Locate the cell with the specified text and output its (X, Y) center coordinate. 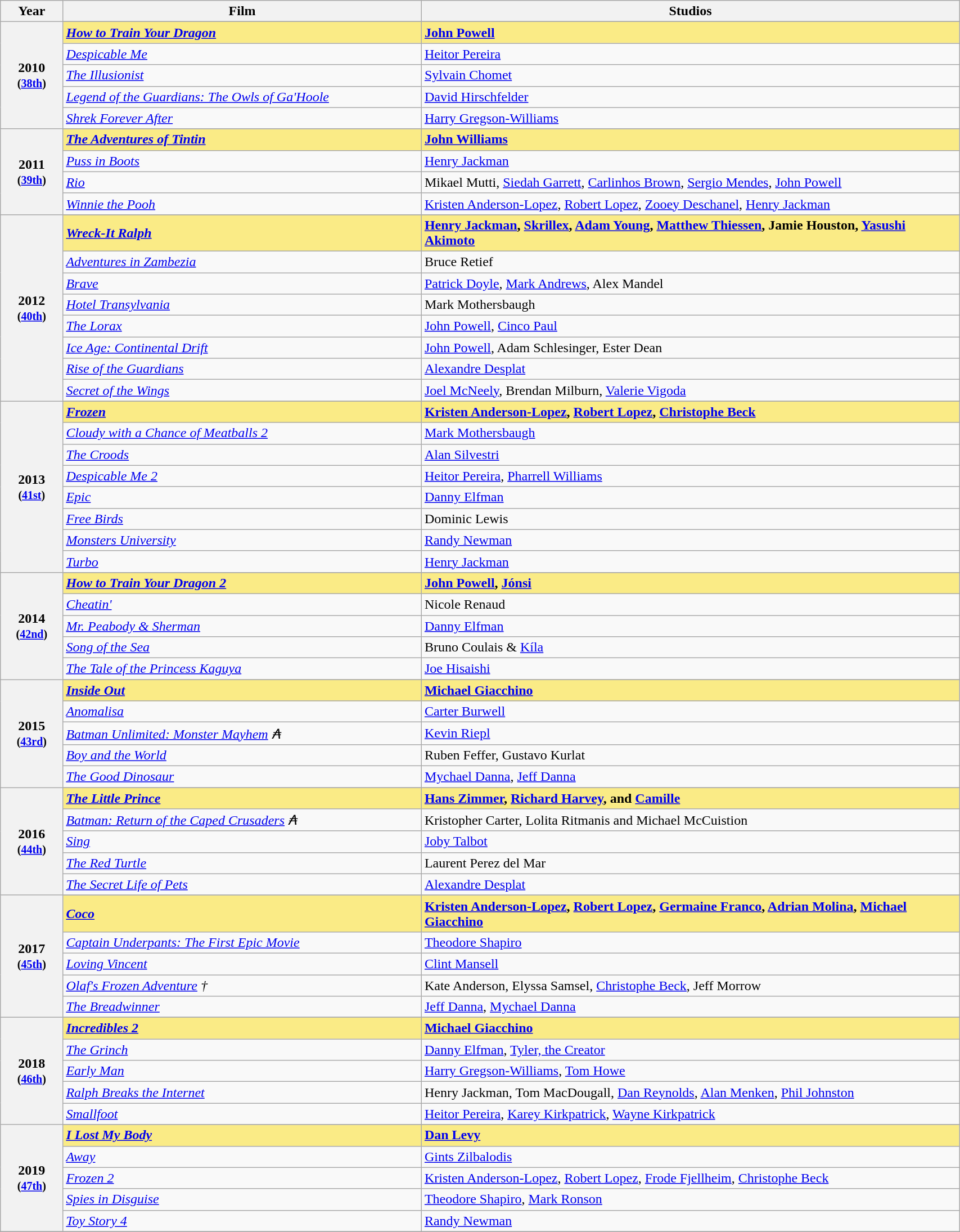
Loving Vincent (242, 964)
The Adventures of Tintin (242, 140)
Kristen Anderson-Lopez, Robert Lopez, Germaine Franco, Adrian Molina, Michael Giacchino (690, 914)
David Hirschfelder (690, 97)
Early Man (242, 1071)
The Grinch (242, 1050)
The Good Dinosaur (242, 776)
2015 (43rd) (31, 734)
Away (242, 1157)
2012 (40th) (31, 308)
Cloudy with a Chance of Meatballs 2 (242, 433)
Mr. Peabody & Sherman (242, 626)
Bruce Retief (690, 262)
Incredibles 2 (242, 1028)
John Powell, Jónsi (690, 583)
John Powell, Adam Schlesinger, Ester Dean (690, 348)
Ruben Feffer, Gustavo Kurlat (690, 755)
Captain Underpants: The First Epic Movie (242, 942)
Coco (242, 914)
2014 (42nd) (31, 626)
Wreck-It Ralph (242, 233)
2018 (46th) (31, 1071)
Laurent Perez del Mar (690, 863)
Free Birds (242, 519)
Heitor Pereira, Karey Kirkpatrick, Wayne Kirkpatrick (690, 1114)
Kevin Riepl (690, 734)
The Tale of the Princess Kaguya (242, 669)
The Red Turtle (242, 863)
Spies in Disguise (242, 1199)
Joel McNeely, Brendan Milburn, Valerie Vigoda (690, 390)
2017 (45th) (31, 956)
Patrick Doyle, Mark Andrews, Alex Mandel (690, 283)
Danny Elfman, Tyler, the Creator (690, 1050)
Frozen 2 (242, 1178)
Smallfoot (242, 1114)
I Lost My Body (242, 1135)
How to Train Your Dragon (242, 33)
Secret of the Wings (242, 390)
Toy Story 4 (242, 1221)
Rise of the Guardians (242, 369)
Ice Age: Continental Drift (242, 348)
Henry Jackman, Tom MacDougall, Dan Reynolds, Alan Menken, Phil Johnston (690, 1092)
Song of the Sea (242, 648)
Puss in Boots (242, 161)
Heitor Pereira, Pharrell Williams (690, 476)
2013 (41st) (31, 487)
The Breadwinner (242, 1007)
Nicole Renaud (690, 604)
Dan Levy (690, 1135)
Ralph Breaks the Internet (242, 1092)
2016 (44th) (31, 842)
Monsters University (242, 540)
Bruno Coulais & Kíla (690, 648)
Kate Anderson, Elyssa Samsel, Christophe Beck, Jeff Morrow (690, 985)
2010 (38th) (31, 75)
Kristen Anderson-Lopez, Robert Lopez, Christophe Beck (690, 412)
Frozen (242, 412)
The Illusionist (242, 75)
Hans Zimmer, Richard Harvey, and Camille (690, 798)
Anomalisa (242, 712)
Sing (242, 842)
Batman Unlimited: Monster Mayhem ₳ (242, 734)
Clint Mansell (690, 964)
How to Train Your Dragon 2 (242, 583)
Kristopher Carter, Lolita Ritmanis and Michael McCuistion (690, 820)
Theodore Shapiro (690, 942)
Olaf's Frozen Adventure † (242, 985)
Film (242, 11)
Dominic Lewis (690, 519)
2019 (47th) (31, 1178)
Brave (242, 283)
John Powell (690, 33)
Kristen Anderson-Lopez, Robert Lopez, Frode Fjellheim, Christophe Beck (690, 1178)
Adventures in Zambezia (242, 262)
Winnie the Pooh (242, 204)
Gints Zilbalodis (690, 1157)
Shrek Forever After (242, 118)
Alan Silvestri (690, 455)
Heitor Pereira (690, 54)
Boy and the World (242, 755)
The Lorax (242, 326)
The Croods (242, 455)
Sylvain Chomet (690, 75)
Year (31, 11)
Joby Talbot (690, 842)
Epic (242, 497)
Turbo (242, 561)
Despicable Me 2 (242, 476)
John Powell, Cinco Paul (690, 326)
Mikael Mutti, Siedah Garrett, Carlinhos Brown, Sergio Mendes, John Powell (690, 182)
Harry Gregson-Williams (690, 118)
Despicable Me (242, 54)
The Secret Life of Pets (242, 884)
Cheatin' (242, 604)
Theodore Shapiro, Mark Ronson (690, 1199)
John Williams (690, 140)
Legend of the Guardians: The Owls of Ga'Hoole (242, 97)
The Little Prince (242, 798)
Rio (242, 182)
Studios (690, 11)
Carter Burwell (690, 712)
2011 (39th) (31, 172)
Harry Gregson-Williams, Tom Howe (690, 1071)
Kristen Anderson-Lopez, Robert Lopez, Zooey Deschanel, Henry Jackman (690, 204)
Hotel Transylvania (242, 305)
Mychael Danna, Jeff Danna (690, 776)
Jeff Danna, Mychael Danna (690, 1007)
Batman: Return of the Caped Crusaders ₳ (242, 820)
Henry Jackman, Skrillex, Adam Young, Matthew Thiessen, Jamie Houston, Yasushi Akimoto (690, 233)
Joe Hisaishi (690, 669)
Inside Out (242, 690)
